Output the [X, Y] coordinate of the center of the cell containing the given text.  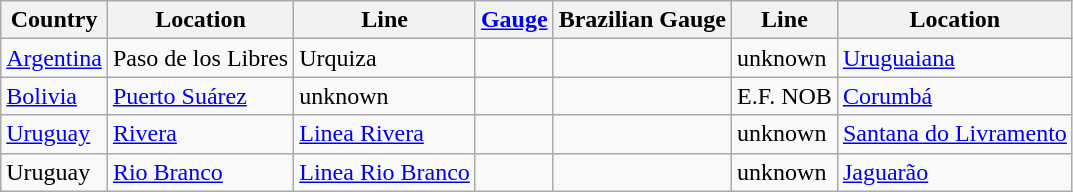
Country [54, 20]
Santana do Livramento [954, 134]
Puerto Suárez [200, 96]
Brazilian Gauge [642, 20]
Linea Rio Branco [385, 172]
Argentina [54, 58]
E.F. NOB [785, 96]
Linea Rivera [385, 134]
Paso de los Libres [200, 58]
Gauge [514, 20]
Corumbá [954, 96]
Rio Branco [200, 172]
Rivera [200, 134]
Jaguarão [954, 172]
Uruguaiana [954, 58]
Bolivia [54, 96]
Urquiza [385, 58]
